Return (X, Y) of the center of cell containing provided text 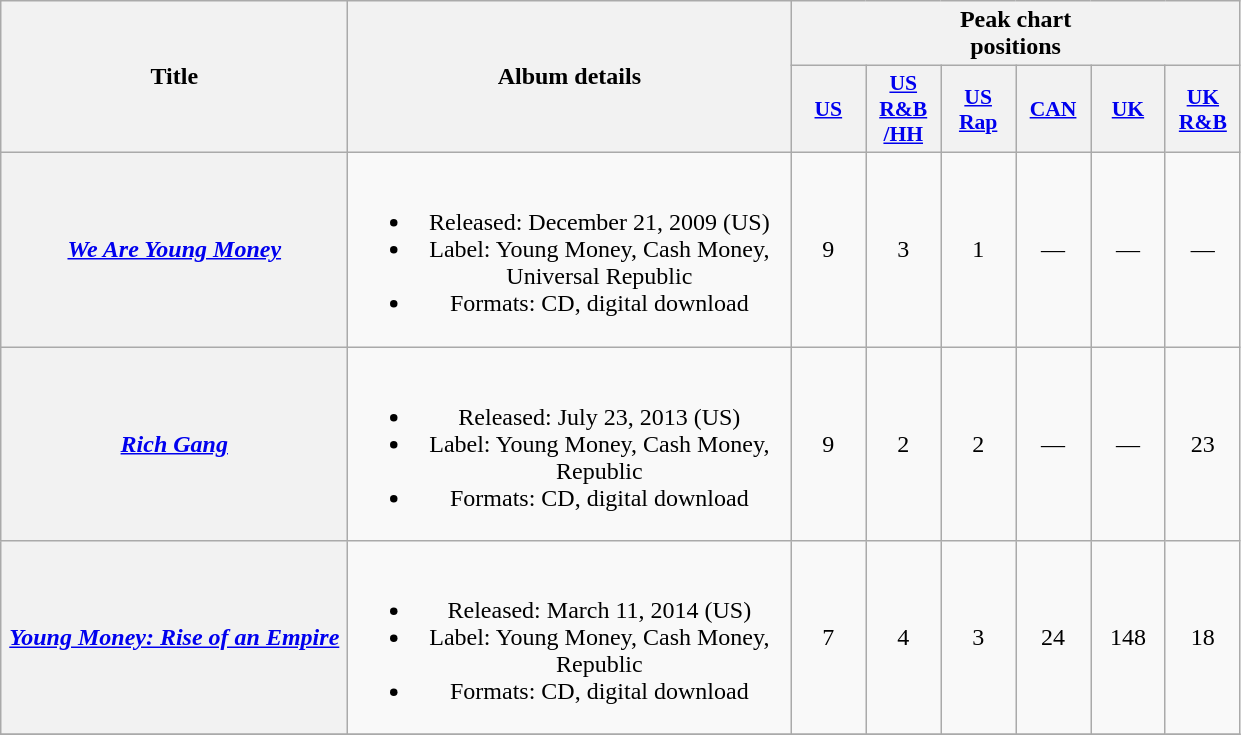
We Are Young Money (174, 249)
Young Money: Rise of an Empire (174, 638)
23 (1202, 443)
USRap (978, 110)
CAN (1054, 110)
Title (174, 77)
7 (828, 638)
Released: December 21, 2009 (US)Label: Young Money, Cash Money, Universal RepublicFormats: CD, digital download (570, 249)
18 (1202, 638)
USR&B/HH (904, 110)
Released: July 23, 2013 (US)Label: Young Money, Cash Money, RepublicFormats: CD, digital download (570, 443)
Peak chartpositions (1016, 34)
Album details (570, 77)
24 (1054, 638)
UK (1128, 110)
US (828, 110)
Rich Gang (174, 443)
148 (1128, 638)
UKR&B (1202, 110)
Released: March 11, 2014 (US)Label: Young Money, Cash Money, RepublicFormats: CD, digital download (570, 638)
1 (978, 249)
4 (904, 638)
